Pinpoint the cell where the given text exists, returning its (X, Y) midpoint coordinate. 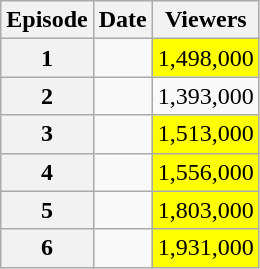
6 (47, 248)
1 (47, 58)
1,803,000 (206, 210)
1,556,000 (206, 172)
1,513,000 (206, 134)
4 (47, 172)
5 (47, 210)
Episode (47, 20)
3 (47, 134)
2 (47, 96)
1,931,000 (206, 248)
Viewers (206, 20)
Date (122, 20)
1,498,000 (206, 58)
1,393,000 (206, 96)
